Output the (X, Y) coordinate of the center of the cell containing the given text.  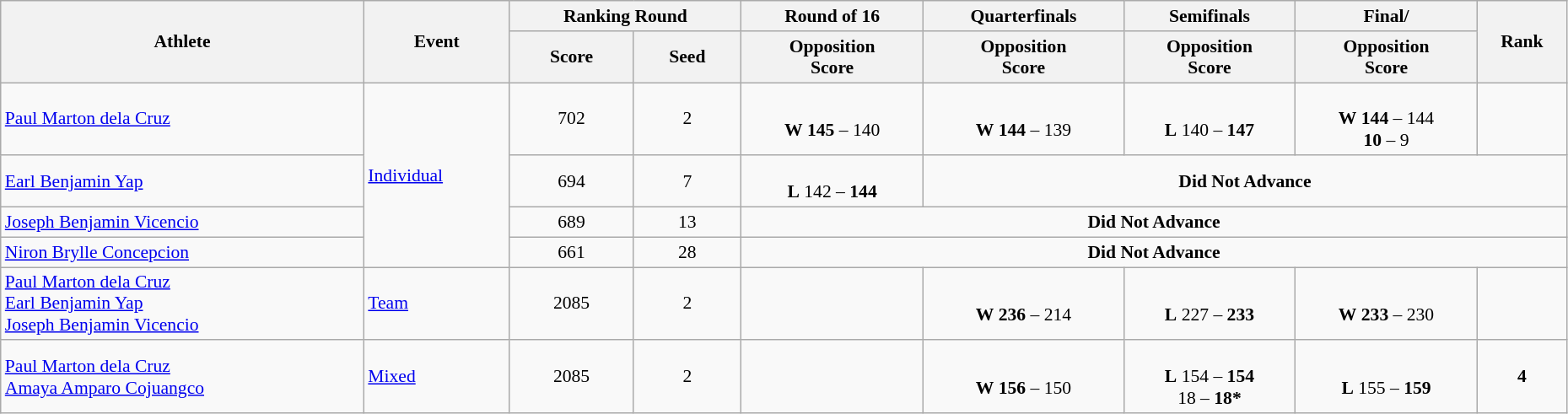
W 233 – 230 (1387, 304)
W 236 – 214 (1024, 304)
Earl Benjamin Yap (182, 182)
13 (687, 223)
W 145 – 140 (832, 120)
Event (437, 42)
Semifinals (1210, 16)
661 (572, 252)
28 (687, 252)
Individual (437, 175)
694 (572, 182)
Score (572, 57)
4 (1522, 378)
Paul Marton dela Cruz (182, 120)
W 156 – 150 (1024, 378)
Joseph Benjamin Vicencio (182, 223)
Seed (687, 57)
W 144 – 139 (1024, 120)
7 (687, 182)
Paul Marton dela CruzAmaya Amparo Cojuangco (182, 378)
Quarterfinals (1024, 16)
Rank (1522, 42)
L 227 – 233 (1210, 304)
Final/ (1387, 16)
689 (572, 223)
Athlete (182, 42)
L 154 – 154 18 – 18* (1210, 378)
Niron Brylle Concepcion (182, 252)
L 140 – 147 (1210, 120)
W 144 – 144 10 – 9 (1387, 120)
Round of 16 (832, 16)
Paul Marton dela CruzEarl Benjamin YapJoseph Benjamin Vicencio (182, 304)
Mixed (437, 378)
L 155 – 159 (1387, 378)
Team (437, 304)
702 (572, 120)
L 142 – 144 (832, 182)
Ranking Round (626, 16)
